Determine the [X, Y] coordinate at the center of the cell enclosing the given text.  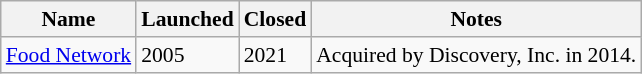
2021 [275, 55]
2005 [188, 55]
Name [68, 19]
Closed [275, 19]
Launched [188, 19]
Food Network [68, 55]
Acquired by Discovery, Inc. in 2014. [476, 55]
Notes [476, 19]
